Determine the (x, y) coordinate at the center of the cell enclosing the given text.  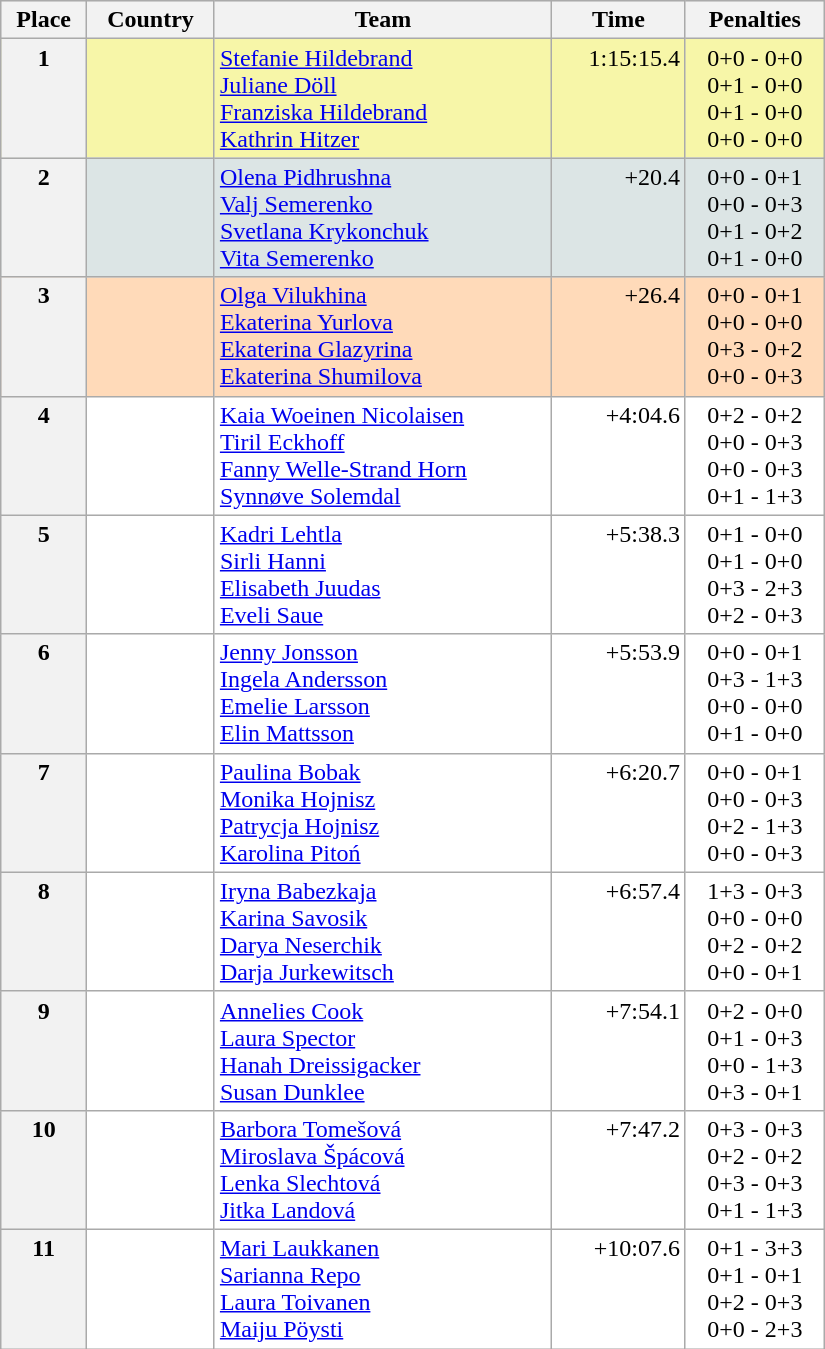
0+0 - 0+0 0+1 - 0+0 0+1 - 0+0 0+0 - 0+0 (754, 98)
0+0 - 0+1 0+0 - 0+3 0+1 - 0+2 0+1 - 0+0 (754, 218)
0+0 - 0+1 0+0 - 0+0 0+3 - 0+2 0+0 - 0+3 (754, 336)
+26.4 (619, 336)
1+3 - 0+3 0+0 - 0+0 0+2 - 0+2 0+0 - 0+1 (754, 932)
+10:07.6 (619, 1288)
0+1 - 3+3 0+1 - 0+1 0+2 - 0+3 0+0 - 2+3 (754, 1288)
4 (44, 456)
Kaia Woeinen NicolaisenTiril Eckhoff Fanny Welle-Strand Horn Synnøve Solemdal (382, 456)
0+0 - 0+1 0+3 - 1+3 0+0 - 0+0 0+1 - 0+0 (754, 694)
Place (44, 20)
Country (151, 20)
Annelies CookLaura Spector Hanah Dreissigacker Susan Dunklee (382, 1050)
0+1 - 0+0 0+1 - 0+0 0+3 - 2+3 0+2 - 0+3 (754, 574)
Team (382, 20)
Time (619, 20)
+5:38.3 (619, 574)
+7:54.1 (619, 1050)
5 (44, 574)
+6:20.7 (619, 812)
Kadri LehtlaSirli Hanni Elisabeth Juudas Eveli Saue (382, 574)
0+2 - 0+2 0+0 - 0+3 0+0 - 0+3 0+1 - 1+3 (754, 456)
+7:47.2 (619, 1170)
0+2 - 0+0 0+1 - 0+3 0+0 - 1+3 0+3 - 0+1 (754, 1050)
1:15:15.4 (619, 98)
11 (44, 1288)
+6:57.4 (619, 932)
10 (44, 1170)
9 (44, 1050)
Stefanie HildebrandJuliane Döll Franziska Hildebrand Kathrin Hitzer (382, 98)
0+0 - 0+1 0+0 - 0+3 0+2 - 1+3 0+0 - 0+3 (754, 812)
2 (44, 218)
0+3 - 0+3 0+2 - 0+2 0+3 - 0+3 0+1 - 1+3 (754, 1170)
Jenny JonssonIngela Andersson Emelie Larsson Elin Mattsson (382, 694)
+5:53.9 (619, 694)
Penalties (754, 20)
Olga VilukhinaEkaterina Yurlova Ekaterina Glazyrina Ekaterina Shumilova (382, 336)
Barbora TomešováMiroslava Špácová Lenka Slechtová Jitka Landová (382, 1170)
+4:04.6 (619, 456)
Paulina BobakMonika Hojnisz Patrycja Hojnisz Karolina Pitoń (382, 812)
1 (44, 98)
Mari LaukkanenSarianna Repo Laura Toivanen Maiju Pöysti (382, 1288)
Iryna BabezkajaKarina Savosik Darya Neserchik Darja Jurkewitsch (382, 932)
6 (44, 694)
7 (44, 812)
Olena PidhrushnaValj Semerenko Svetlana Krykonchuk Vita Semerenko (382, 218)
8 (44, 932)
3 (44, 336)
+20.4 (619, 218)
